Pinpoint the cell where the given text exists, returning its (x, y) midpoint coordinate. 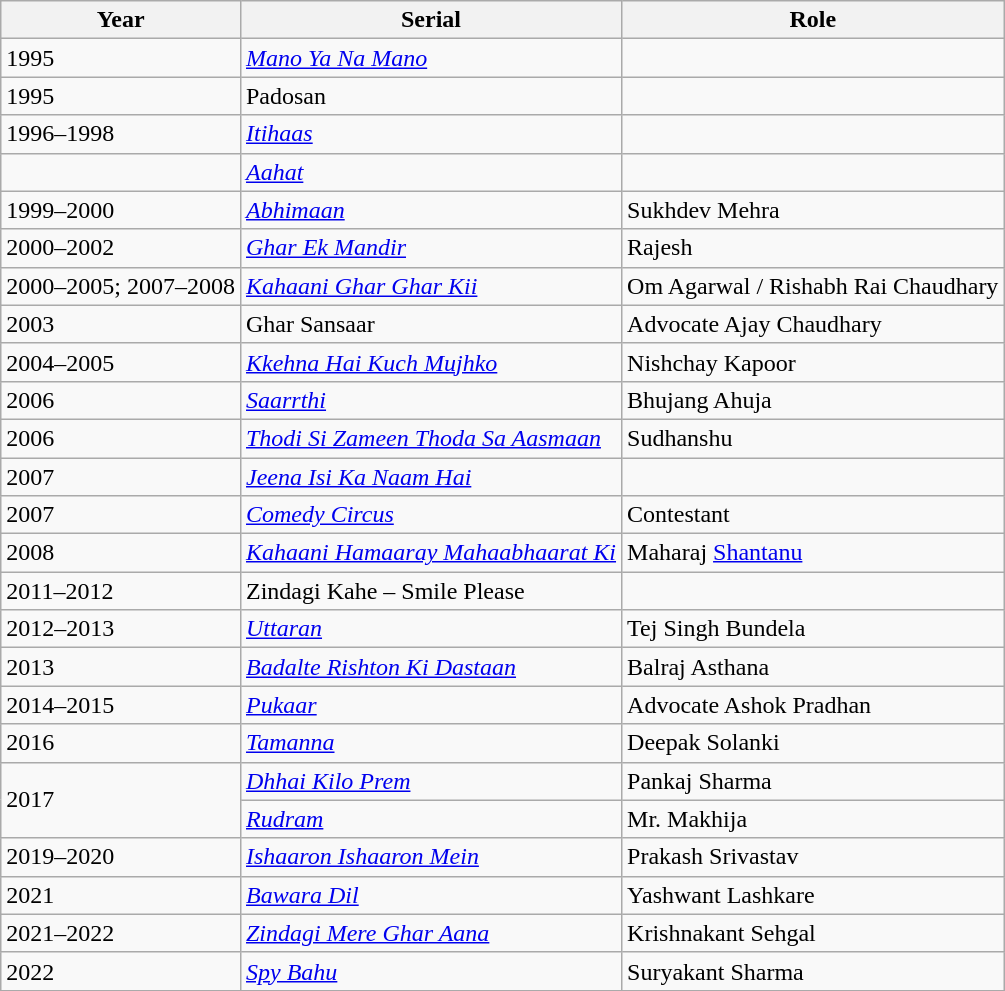
2019–2020 (121, 857)
Ghar Sansaar (430, 324)
Sukhdev Mehra (813, 210)
Tej Singh Bundela (813, 629)
Advocate Ajay Chaudhary (813, 324)
Dhhai Kilo Prem (430, 781)
2021 (121, 895)
Kkehna Hai Kuch Mujhko (430, 362)
Serial (430, 20)
Badalte Rishton Ki Dastaan (430, 667)
Kahaani Hamaaray Mahaabhaarat Ki (430, 553)
Bhujang Ahuja (813, 400)
Deepak Solanki (813, 743)
Advocate Ashok Pradhan (813, 705)
Year (121, 20)
Jeena Isi Ka Naam Hai (430, 477)
Contestant (813, 515)
Mano Ya Na Mano (430, 58)
Suryakant Sharma (813, 971)
Maharaj Shantanu (813, 553)
2000–2002 (121, 248)
Role (813, 20)
2016 (121, 743)
2022 (121, 971)
Thodi Si Zameen Thoda Sa Aasmaan (430, 438)
1999–2000 (121, 210)
2014–2015 (121, 705)
2004–2005 (121, 362)
Padosan (430, 96)
Balraj Asthana (813, 667)
2011–2012 (121, 591)
Pankaj Sharma (813, 781)
Ghar Ek Mandir (430, 248)
Om Agarwal / Rishabh Rai Chaudhary (813, 286)
Comedy Circus (430, 515)
2003 (121, 324)
Saarrthi (430, 400)
Zindagi Kahe – Smile Please (430, 591)
2012–2013 (121, 629)
2017 (121, 800)
Aahat (430, 172)
2000–2005; 2007–2008 (121, 286)
2013 (121, 667)
Bawara Dil (430, 895)
Pukaar (430, 705)
Rajesh (813, 248)
Tamanna (430, 743)
Kahaani Ghar Ghar Kii (430, 286)
Rudram (430, 819)
Yashwant Lashkare (813, 895)
Spy Bahu (430, 971)
Mr. Makhija (813, 819)
Zindagi Mere Ghar Aana (430, 933)
Ishaaron Ishaaron Mein (430, 857)
Itihaas (430, 134)
2021–2022 (121, 933)
Krishnakant Sehgal (813, 933)
Nishchay Kapoor (813, 362)
1996–1998 (121, 134)
Abhimaan (430, 210)
2008 (121, 553)
Sudhanshu (813, 438)
Prakash Srivastav (813, 857)
Uttaran (430, 629)
